Determine the [X, Y] coordinate at the center of the cell enclosing the given text.  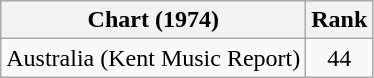
44 [340, 58]
Rank [340, 20]
Australia (Kent Music Report) [154, 58]
Chart (1974) [154, 20]
